Determine the (X, Y) coordinate at the center of the cell enclosing the given text.  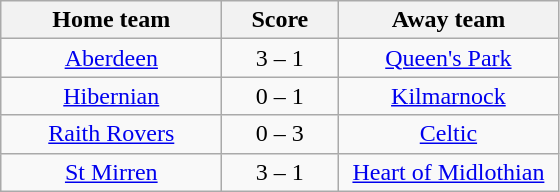
Score (280, 20)
St Mirren (112, 172)
Away team (448, 20)
Queen's Park (448, 58)
Raith Rovers (112, 134)
Celtic (448, 134)
Heart of Midlothian (448, 172)
Hibernian (112, 96)
Kilmarnock (448, 96)
Home team (112, 20)
0 – 1 (280, 96)
0 – 3 (280, 134)
Aberdeen (112, 58)
